Pinpoint the cell where the given text exists, returning its (X, Y) midpoint coordinate. 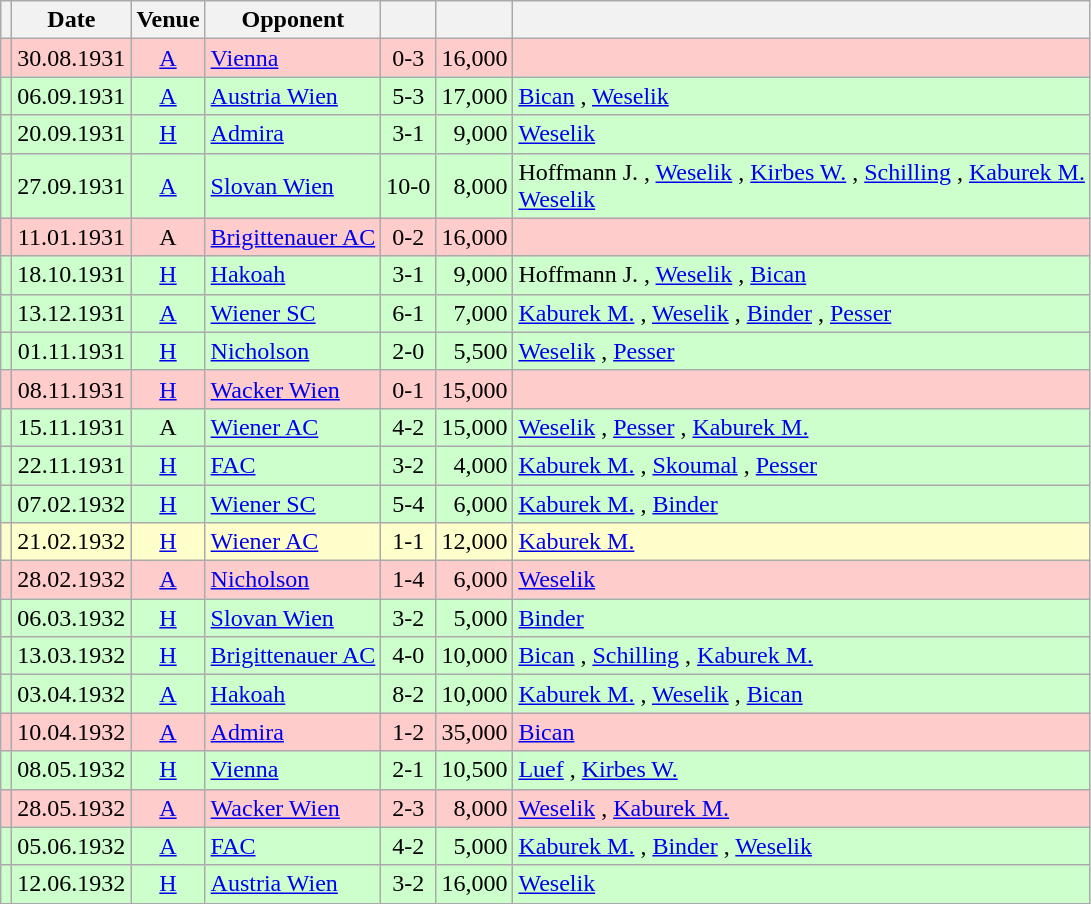
Kaburek M. , Weselik , Binder , Pesser (802, 313)
20.09.1931 (72, 134)
06.03.1932 (72, 618)
5,500 (474, 351)
4-0 (408, 656)
Bican , Weselik (802, 96)
22.11.1931 (72, 465)
Kaburek M. (802, 542)
Luef , Kirbes W. (802, 770)
Opponent (293, 20)
6-1 (408, 313)
12.06.1932 (72, 884)
2-3 (408, 808)
03.04.1932 (72, 694)
08.11.1931 (72, 389)
Venue (168, 20)
07.02.1932 (72, 503)
8-2 (408, 694)
2-1 (408, 770)
01.11.1931 (72, 351)
08.05.1932 (72, 770)
35,000 (474, 732)
Kaburek M. , Weselik , Bican (802, 694)
13.12.1931 (72, 313)
Bican , Schilling , Kaburek M. (802, 656)
Weselik , Pesser (802, 351)
5-3 (408, 96)
27.09.1931 (72, 186)
05.06.1932 (72, 846)
18.10.1931 (72, 275)
Hoffmann J. , Weselik , Kirbes W. , Schilling , Kaburek M. Weselik (802, 186)
Kaburek M. , Skoumal , Pesser (802, 465)
10.04.1932 (72, 732)
7,000 (474, 313)
Kaburek M. , Binder , Weselik (802, 846)
1-2 (408, 732)
Binder (802, 618)
2-0 (408, 351)
1-4 (408, 580)
28.05.1932 (72, 808)
Bican (802, 732)
1-1 (408, 542)
0-3 (408, 58)
0-2 (408, 237)
10,500 (474, 770)
11.01.1931 (72, 237)
17,000 (474, 96)
Date (72, 20)
21.02.1932 (72, 542)
13.03.1932 (72, 656)
06.09.1931 (72, 96)
4,000 (474, 465)
Hoffmann J. , Weselik , Bican (802, 275)
Weselik , Kaburek M. (802, 808)
0-1 (408, 389)
5-4 (408, 503)
10-0 (408, 186)
12,000 (474, 542)
30.08.1931 (72, 58)
28.02.1932 (72, 580)
Weselik , Pesser , Kaburek M. (802, 427)
Kaburek M. , Binder (802, 503)
15.11.1931 (72, 427)
